Locate the cell with the specified text and output its [X, Y] center coordinate. 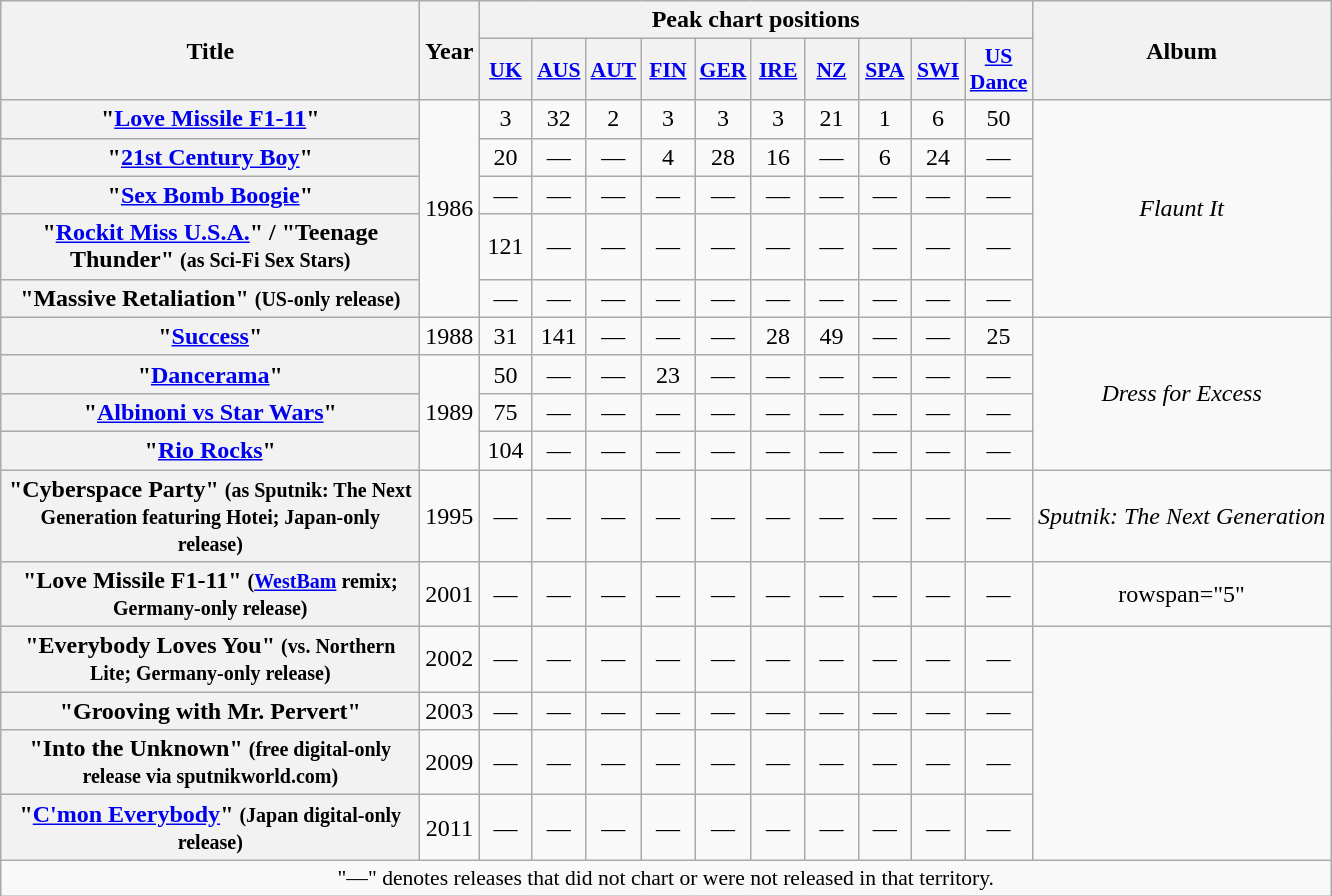
"Dancerama" [210, 374]
141 [558, 336]
Peak chart positions [756, 20]
AUS [558, 70]
25 [999, 336]
104 [506, 450]
"Success" [210, 336]
US Dance [999, 70]
"Love Missile F1-11" (WestBam remix; Germany-only release) [210, 594]
AUT [614, 70]
"Cyberspace Party" (as Sputnik: The Next Generation featuring Hotei; Japan-only release) [210, 516]
1986 [450, 208]
2001 [450, 594]
121 [506, 246]
1988 [450, 336]
GER [724, 70]
Album [1181, 50]
16 [778, 157]
"Sex Bomb Boogie" [210, 195]
IRE [778, 70]
"Albinoni vs Star Wars" [210, 412]
"Rockit Miss U.S.A." / "Teenage Thunder" (as Sci-Fi Sex Stars) [210, 246]
Flaunt It [1181, 208]
"Love Missile F1-11" [210, 119]
"21st Century Boy" [210, 157]
20 [506, 157]
"Everybody Loves You" (vs. Northern Lite; Germany-only release) [210, 660]
1995 [450, 516]
"C'mon Everybody" (Japan digital-only release) [210, 828]
32 [558, 119]
UK [506, 70]
SPA [884, 70]
2009 [450, 762]
rowspan="5" [1181, 594]
1 [884, 119]
"Rio Rocks" [210, 450]
23 [668, 374]
Dress for Excess [1181, 393]
2011 [450, 828]
Title [210, 50]
2003 [450, 711]
1989 [450, 412]
Sputnik: The Next Generation [1181, 516]
Year [450, 50]
NZ [832, 70]
49 [832, 336]
SWI [938, 70]
21 [832, 119]
31 [506, 336]
2 [614, 119]
"Grooving with Mr. Pervert" [210, 711]
"Massive Retaliation" (US-only release) [210, 298]
4 [668, 157]
24 [938, 157]
2002 [450, 660]
FIN [668, 70]
"Into the Unknown" (free digital-only release via sputnikworld.com) [210, 762]
"—" denotes releases that did not chart or were not released in that territory. [666, 878]
75 [506, 412]
